Return (X, Y) of the center of cell containing provided text 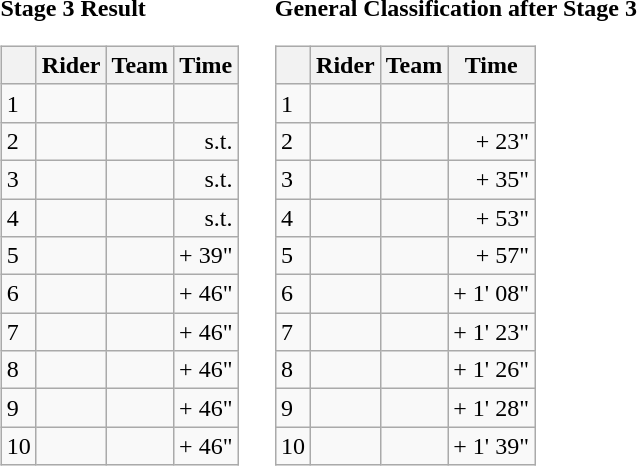
+ 57" (492, 256)
+ 1' 39" (492, 446)
+ 23" (492, 141)
+ 53" (492, 217)
+ 1' 08" (492, 294)
+ 1' 23" (492, 332)
+ 39" (206, 256)
+ 35" (492, 179)
+ 1' 28" (492, 408)
+ 1' 26" (492, 370)
